Identify which cell holds the provided text, then report its (x, y) central coordinate. 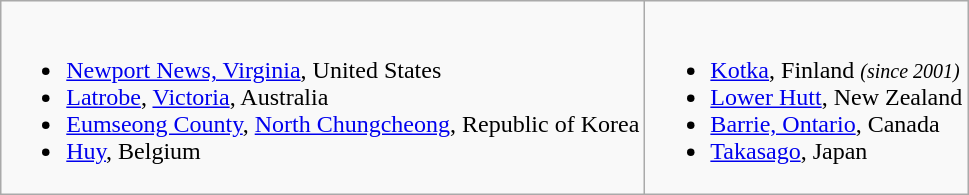
Kotka, Finland (since 2001) Lower Hutt, New Zealand Barrie, Ontario, Canada Takasago, Japan (806, 98)
Newport News, Virginia, United States Latrobe, Victoria, Australia Eumseong County, North Chungcheong, Republic of Korea Huy, Belgium (323, 98)
